Extract the (X, Y) coordinate from the center of the cell holding the provided text.  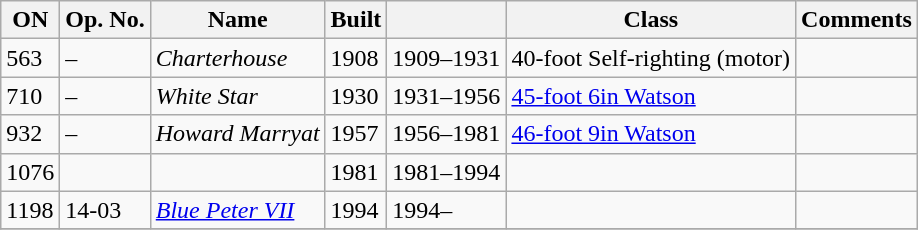
14-03 (105, 210)
Class (651, 20)
White Star (238, 96)
Op. No. (105, 20)
1909–1931 (446, 58)
1908 (356, 58)
1981–1994 (446, 172)
45-foot 6in Watson (651, 96)
1930 (356, 96)
1957 (356, 134)
Charterhouse (238, 58)
ON (30, 20)
1076 (30, 172)
1994 (356, 210)
1994– (446, 210)
46-foot 9in Watson (651, 134)
1956–1981 (446, 134)
Howard Marryat (238, 134)
932 (30, 134)
710 (30, 96)
Comments (857, 20)
Name (238, 20)
Blue Peter VII (238, 210)
563 (30, 58)
1981 (356, 172)
Built (356, 20)
1931–1956 (446, 96)
40-foot Self-righting (motor) (651, 58)
1198 (30, 210)
